Search for the cell housing the specified text and yield its (x, y) center coordinate. 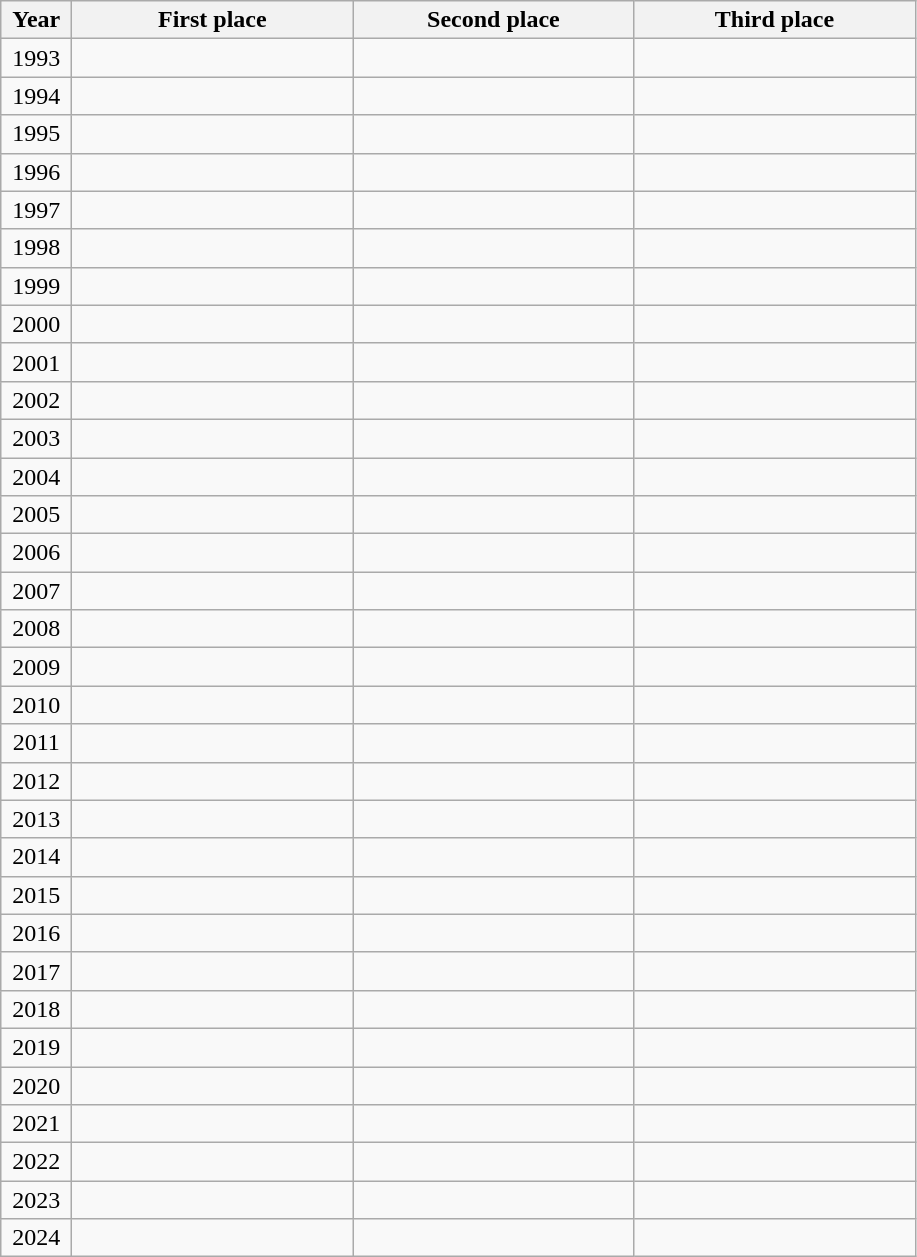
2024 (36, 1238)
2014 (36, 857)
Second place (494, 20)
2010 (36, 705)
2004 (36, 477)
2015 (36, 895)
2008 (36, 629)
1998 (36, 248)
2019 (36, 1047)
2021 (36, 1124)
2018 (36, 1009)
2003 (36, 438)
2006 (36, 553)
2023 (36, 1200)
1995 (36, 134)
1996 (36, 172)
2009 (36, 667)
2002 (36, 400)
1997 (36, 210)
1999 (36, 286)
2000 (36, 324)
2011 (36, 743)
2020 (36, 1085)
2022 (36, 1162)
2012 (36, 781)
Third place (774, 20)
First place (212, 20)
2005 (36, 515)
2017 (36, 971)
2001 (36, 362)
2013 (36, 819)
1994 (36, 96)
1993 (36, 58)
2007 (36, 591)
2016 (36, 933)
Year (36, 20)
